Extract the (x, y) coordinate from the center of the cell holding the provided text.  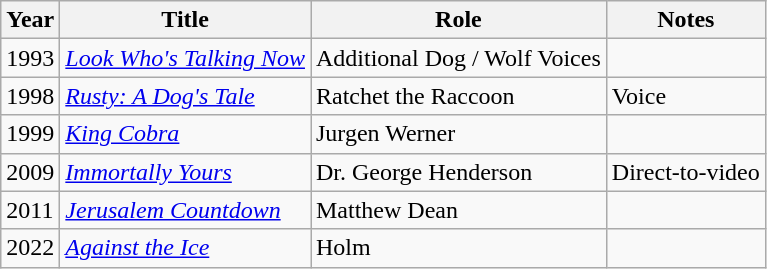
1998 (30, 96)
2022 (30, 248)
Holm (458, 248)
Title (186, 20)
Notes (686, 20)
Voice (686, 96)
1999 (30, 134)
Matthew Dean (458, 210)
Additional Dog / Wolf Voices (458, 58)
2011 (30, 210)
Immortally Yours (186, 172)
Role (458, 20)
Rusty: A Dog's Tale (186, 96)
2009 (30, 172)
Against the Ice (186, 248)
King Cobra (186, 134)
Jurgen Werner (458, 134)
Dr. George Henderson (458, 172)
1993 (30, 58)
Jerusalem Countdown (186, 210)
Direct-to-video (686, 172)
Year (30, 20)
Look Who's Talking Now (186, 58)
Ratchet the Raccoon (458, 96)
